Determine the (x, y) coordinate at the center of the cell enclosing the given text.  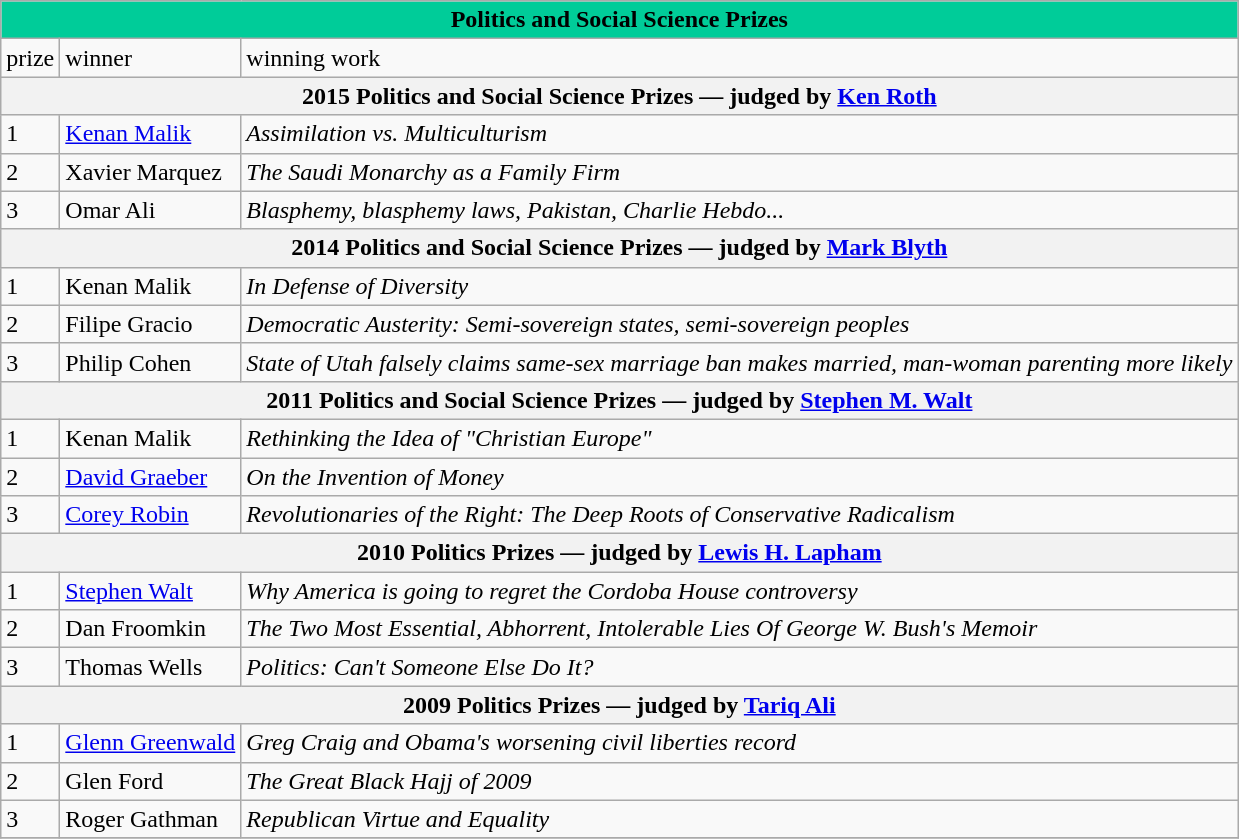
prize (30, 58)
winning work (740, 58)
Greg Craig and Obama's worsening civil liberties record (740, 743)
Xavier Marquez (150, 172)
Revolutionaries of the Right: The Deep Roots of Conservative Radicalism (740, 515)
Corey Robin (150, 515)
Dan Froomkin (150, 629)
Democratic Austerity: Semi-sovereign states, semi-sovereign peoples (740, 324)
2009 Politics Prizes — judged by Tariq Ali (620, 705)
Republican Virtue and Equality (740, 819)
Philip Cohen (150, 362)
Blasphemy, blasphemy laws, Pakistan, Charlie Hebdo... (740, 210)
2010 Politics Prizes — judged by Lewis H. Lapham (620, 553)
Assimilation vs. Multiculturism (740, 134)
The Saudi Monarchy as a Family Firm (740, 172)
Glenn Greenwald (150, 743)
Omar Ali (150, 210)
The Great Black Hajj of 2009 (740, 781)
The Two Most Essential, Abhorrent, Intolerable Lies Of George W. Bush's Memoir (740, 629)
2014 Politics and Social Science Prizes — judged by Mark Blyth (620, 248)
On the Invention of Money (740, 477)
winner (150, 58)
Filipe Gracio (150, 324)
David Graeber (150, 477)
2015 Politics and Social Science Prizes — judged by Ken Roth (620, 96)
Politics and Social Science Prizes (620, 20)
Politics: Can't Someone Else Do It? (740, 667)
Roger Gathman (150, 819)
Stephen Walt (150, 591)
Rethinking the Idea of "Christian Europe" (740, 438)
Thomas Wells (150, 667)
Why America is going to regret the Cordoba House controversy (740, 591)
State of Utah falsely claims same-sex marriage ban makes married, man-woman parenting more likely (740, 362)
2011 Politics and Social Science Prizes — judged by Stephen M. Walt (620, 400)
Glen Ford (150, 781)
In Defense of Diversity (740, 286)
